Identify which cell holds the provided text, then report its [X, Y] central coordinate. 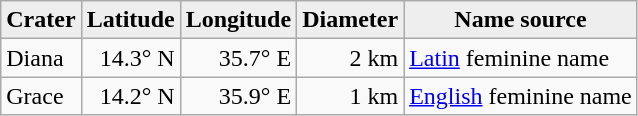
Name source [521, 20]
Diana [41, 58]
Grace [41, 96]
35.9° E [238, 96]
14.2° N [130, 96]
14.3° N [130, 58]
Longitude [238, 20]
Crater [41, 20]
Latitude [130, 20]
1 km [350, 96]
2 km [350, 58]
English feminine name [521, 96]
35.7° E [238, 58]
Diameter [350, 20]
Latin feminine name [521, 58]
